Return the [X, Y] coordinate for the center point of the cell that contains the specified text.  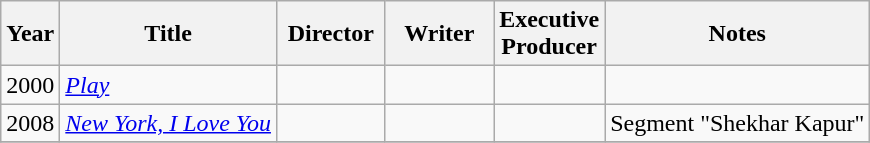
New York, I Love You [168, 123]
Writer [440, 34]
2000 [30, 85]
Segment "Shekhar Kapur" [738, 123]
Year [30, 34]
Director [330, 34]
Play [168, 85]
Title [168, 34]
2008 [30, 123]
Notes [738, 34]
ExecutiveProducer [550, 34]
